Pinpoint the cell where the given text exists, returning its [X, Y] midpoint coordinate. 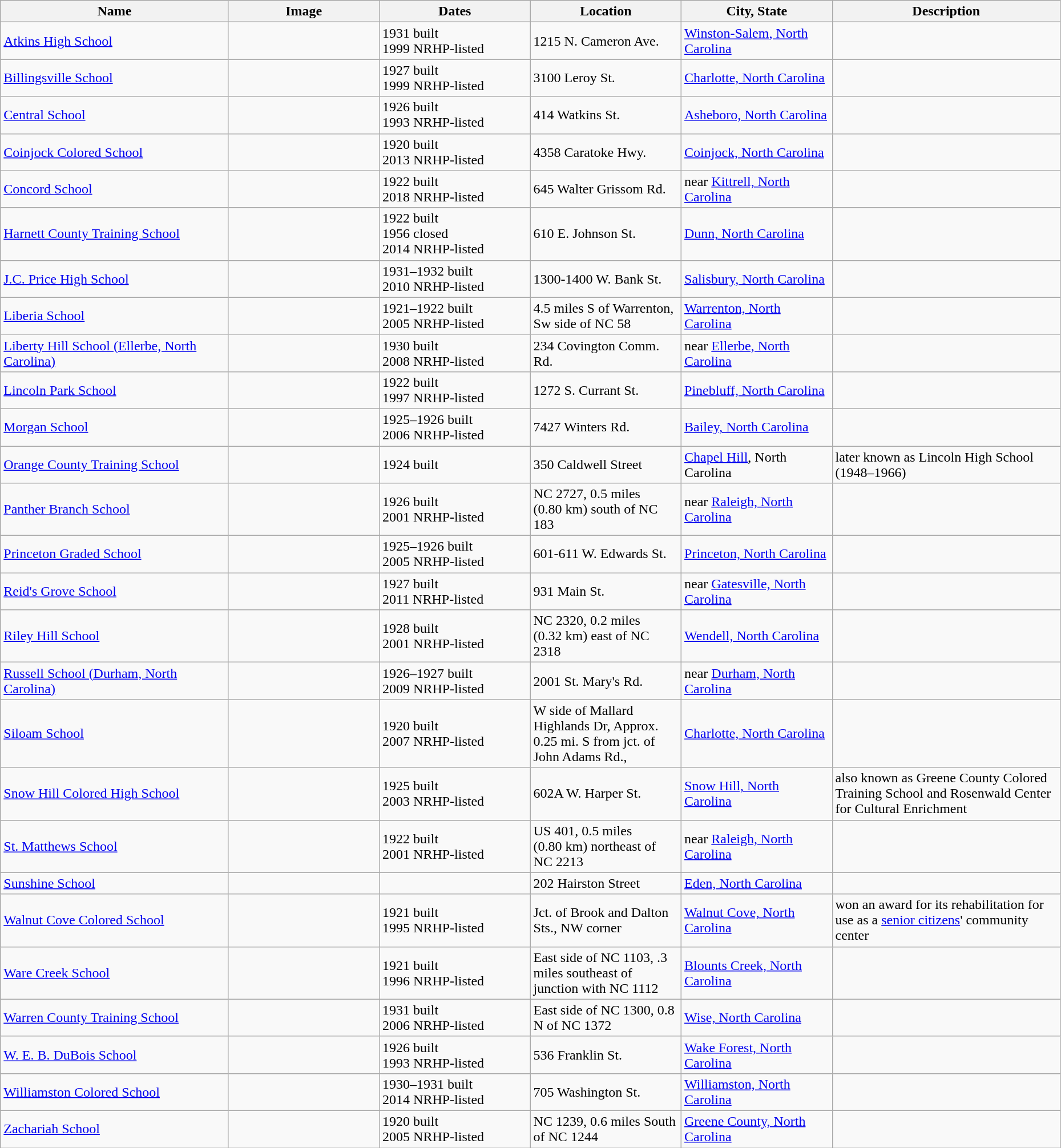
NC 1239, 0.6 miles South of NC 1244 [606, 1129]
won an award for its rehabilitation for use as a senior citizens' community center [946, 920]
Dunn, North Carolina [757, 234]
536 Franklin St. [606, 1054]
Williamston Colored School [114, 1092]
East side of NC 1103, .3 miles southeast of junction with NC 1112 [606, 973]
1926–1927 built2009 NRHP-listed [455, 681]
1300-1400 W. Bank St. [606, 278]
202 Hairston Street [606, 883]
Morgan School [114, 427]
Liberty Hill School (Ellerbe, North Carolina) [114, 353]
602A W. Harper St. [606, 794]
Warrenton, North Carolina [757, 316]
1930 built2008 NRHP-listed [455, 353]
Chapel Hill, North Carolina [757, 464]
Zachariah School [114, 1129]
1922 built1956 closed2014 NRHP-listed [455, 234]
1272 S. Currant St. [606, 390]
Williamston, North Carolina [757, 1092]
1931 built1999 NRHP-listed [455, 41]
Liberia School [114, 316]
Harnett County Training School [114, 234]
Billingsville School [114, 78]
1925 built2003 NRHP-listed [455, 794]
1921 built1995 NRHP-listed [455, 920]
Salisbury, North Carolina [757, 278]
1920 built2013 NRHP-listed [455, 152]
Blounts Creek, North Carolina [757, 973]
Jct. of Brook and Dalton Sts., NW corner [606, 920]
Princeton, North Carolina [757, 555]
Reid's Grove School [114, 591]
4.5 miles S of Warrenton, Sw side of NC 58 [606, 316]
1928 built2001 NRHP-listed [455, 636]
near Ellerbe, North Carolina [757, 353]
7427 Winters Rd. [606, 427]
Riley Hill School [114, 636]
601-611 W. Edwards St. [606, 555]
St. Matthews School [114, 846]
also known as Greene County Colored Training School and Rosenwald Center for Cultural Enrichment [946, 794]
Wise, North Carolina [757, 1018]
931 Main St. [606, 591]
NC 2727, 0.5 miles (0.80 km) south of NC 183 [606, 510]
Location [606, 11]
Winston-Salem, North Carolina [757, 41]
Eden, North Carolina [757, 883]
414 Watkins St. [606, 115]
2001 St. Mary's Rd. [606, 681]
US 401, 0.5 miles (0.80 km) northeast of NC 2213 [606, 846]
1920 built2007 NRHP-listed [455, 734]
Siloam School [114, 734]
1927 built2011 NRHP-listed [455, 591]
Princeton Graded School [114, 555]
1931 built2006 NRHP-listed [455, 1018]
Warren County Training School [114, 1018]
Description [946, 11]
Bailey, North Carolina [757, 427]
W side of Mallard Highlands Dr, Approx. 0.25 mi. S from jct. of John Adams Rd., [606, 734]
Snow Hill, North Carolina [757, 794]
Wake Forest, North Carolina [757, 1054]
Lincoln Park School [114, 390]
Coinjock, North Carolina [757, 152]
Image [304, 11]
Concord School [114, 189]
East side of NC 1300, 0.8 N of NC 1372 [606, 1018]
1922 built1997 NRHP-listed [455, 390]
later known as Lincoln High School (1948–1966) [946, 464]
1921–1922 built2005 NRHP-listed [455, 316]
Wendell, North Carolina [757, 636]
NC 2320, 0.2 miles (0.32 km) east of NC 2318 [606, 636]
645 Walter Grissom Rd. [606, 189]
Atkins High School [114, 41]
1927 built1999 NRHP-listed [455, 78]
4358 Caratoke Hwy. [606, 152]
Orange County Training School [114, 464]
W. E. B. DuBois School [114, 1054]
Pinebluff, North Carolina [757, 390]
1920 built2005 NRHP-listed [455, 1129]
Walnut Cove, North Carolina [757, 920]
Greene County, North Carolina [757, 1129]
Walnut Cove Colored School [114, 920]
Ware Creek School [114, 973]
near Gatesville, North Carolina [757, 591]
1215 N. Cameron Ave. [606, 41]
3100 Leroy St. [606, 78]
J.C. Price High School [114, 278]
1925–1926 built2005 NRHP-listed [455, 555]
City, State [757, 11]
1921 built1996 NRHP-listed [455, 973]
1925–1926 built2006 NRHP-listed [455, 427]
Sunshine School [114, 883]
610 E. Johnson St. [606, 234]
1922 built2018 NRHP-listed [455, 189]
Central School [114, 115]
705 Washington St. [606, 1092]
Coinjock Colored School [114, 152]
Russell School (Durham, North Carolina) [114, 681]
near Kittrell, North Carolina [757, 189]
Dates [455, 11]
Panther Branch School [114, 510]
Asheboro, North Carolina [757, 115]
near Durham, North Carolina [757, 681]
1930–1931 built2014 NRHP-listed [455, 1092]
1924 built [455, 464]
1926 built2001 NRHP-listed [455, 510]
Snow Hill Colored High School [114, 794]
1931–1932 built2010 NRHP-listed [455, 278]
350 Caldwell Street [606, 464]
1922 built2001 NRHP-listed [455, 846]
Name [114, 11]
234 Covington Comm. Rd. [606, 353]
